Scan for the cell matching the given text and deliver its [X, Y] coordinate at center. 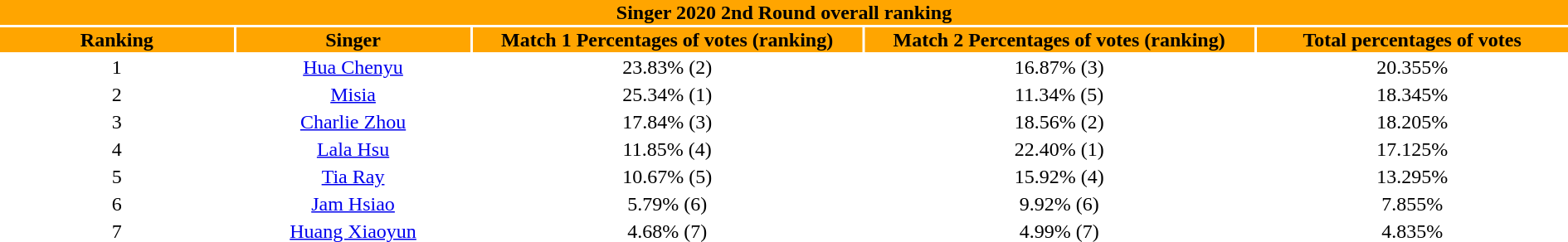
Singer 2020 2nd Round overall ranking [784, 12]
7.855% [1412, 204]
18.345% [1412, 94]
15.92% (4) [1059, 177]
Lala Hsu [353, 149]
9.92% (6) [1059, 204]
2 [117, 94]
Hua Chenyu [353, 67]
3 [117, 122]
23.83% (2) [667, 67]
20.355% [1412, 67]
1 [117, 67]
Misia [353, 94]
10.67% (5) [667, 177]
22.40% (1) [1059, 149]
4 [117, 149]
6 [117, 204]
16.87% (3) [1059, 67]
11.85% (4) [667, 149]
Match 2 Percentages of votes (ranking) [1059, 40]
18.205% [1412, 122]
Tia Ray [353, 177]
Singer [353, 40]
18.56% (2) [1059, 122]
17.84% (3) [667, 122]
13.295% [1412, 177]
Charlie Zhou [353, 122]
5.79% (6) [667, 204]
25.34% (1) [667, 94]
Match 1 Percentages of votes (ranking) [667, 40]
Total percentages of votes [1412, 40]
17.125% [1412, 149]
Jam Hsiao [353, 204]
5 [117, 177]
Ranking [117, 40]
11.34% (5) [1059, 94]
